Determine the [X, Y] coordinate at the center of the cell enclosing the given text.  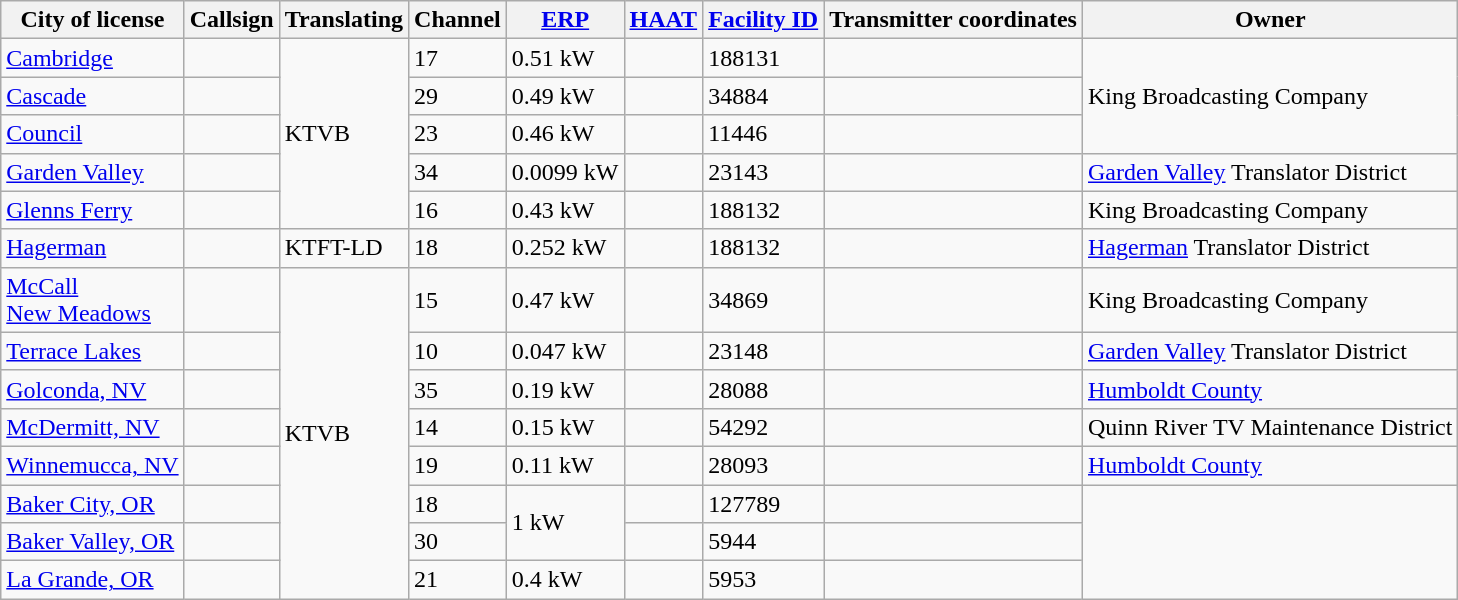
Translating [344, 20]
0.51 kW [565, 58]
0.11 kW [565, 465]
127789 [764, 503]
Facility ID [764, 20]
15 [458, 300]
23148 [764, 351]
ERP [565, 20]
Garden Valley [92, 172]
0.0099 kW [565, 172]
35 [458, 389]
Terrace Lakes [92, 351]
HAAT [664, 20]
28093 [764, 465]
5953 [764, 580]
28088 [764, 389]
54292 [764, 427]
Council [92, 134]
14 [458, 427]
KTFT-LD [344, 248]
Baker Valley, OR [92, 542]
Glenns Ferry [92, 210]
16 [458, 210]
Cambridge [92, 58]
30 [458, 542]
La Grande, OR [92, 580]
Transmitter coordinates [954, 20]
188131 [764, 58]
Golconda, NV [92, 389]
Channel [458, 20]
11446 [764, 134]
5944 [764, 542]
21 [458, 580]
34869 [764, 300]
0.252 kW [565, 248]
19 [458, 465]
23 [458, 134]
0.43 kW [565, 210]
0.46 kW [565, 134]
Hagerman [92, 248]
Quinn River TV Maintenance District [1270, 427]
0.49 kW [565, 96]
City of license [92, 20]
34884 [764, 96]
0.4 kW [565, 580]
0.047 kW [565, 351]
Owner [1270, 20]
10 [458, 351]
34 [458, 172]
Hagerman Translator District [1270, 248]
1 kW [565, 522]
0.19 kW [565, 389]
Winnemucca, NV [92, 465]
Baker City, OR [92, 503]
McDermitt, NV [92, 427]
29 [458, 96]
0.47 kW [565, 300]
McCallNew Meadows [92, 300]
23143 [764, 172]
Callsign [232, 20]
0.15 kW [565, 427]
Cascade [92, 96]
17 [458, 58]
